From the cell containing the given text, extract its center point as (X, Y) coordinate. 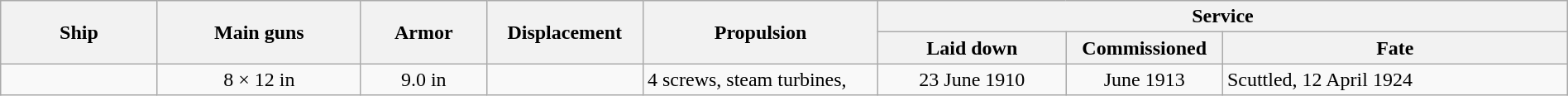
9.0 in (423, 79)
8 × 12 in (259, 79)
Armor (423, 32)
Scuttled, 12 April 1924 (1394, 79)
4 screws, steam turbines, (760, 79)
Ship (79, 32)
Main guns (259, 32)
Propulsion (760, 32)
Displacement (564, 32)
June 1913 (1145, 79)
23 June 1910 (973, 79)
Fate (1394, 48)
Laid down (973, 48)
Commissioned (1145, 48)
Service (1223, 17)
